Detect which cell encompasses the target text, then output its [x, y] center coordinate. 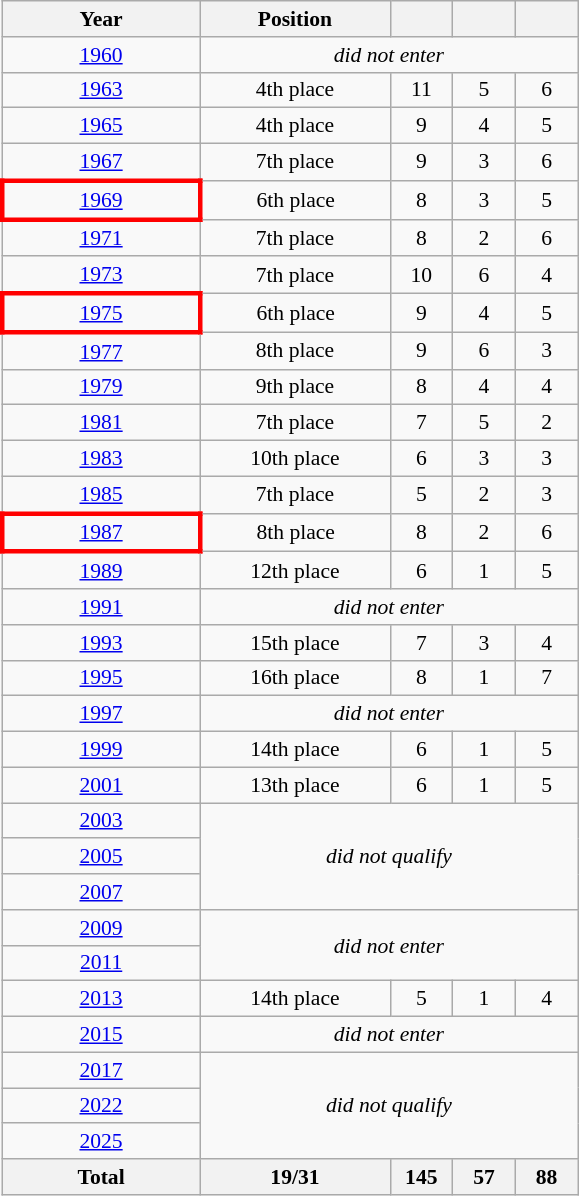
1971 [101, 238]
1995 [101, 678]
2001 [101, 785]
12th place [295, 570]
1993 [101, 643]
10th place [295, 459]
1969 [101, 200]
1989 [101, 570]
Total [101, 1177]
2022 [101, 1106]
1999 [101, 750]
2017 [101, 1070]
1983 [101, 459]
1975 [101, 314]
1981 [101, 423]
2005 [101, 857]
2009 [101, 928]
9th place [295, 387]
1967 [101, 162]
2011 [101, 963]
1997 [101, 714]
15th place [295, 643]
88 [546, 1177]
2025 [101, 1142]
2007 [101, 892]
145 [422, 1177]
1987 [101, 532]
1985 [101, 494]
1973 [101, 276]
16th place [295, 678]
Year [101, 19]
11 [422, 90]
1977 [101, 350]
1960 [101, 55]
10 [422, 276]
2013 [101, 999]
Position [295, 19]
1979 [101, 387]
2003 [101, 821]
1991 [101, 607]
57 [484, 1177]
13th place [295, 785]
2015 [101, 1035]
1965 [101, 126]
19/31 [295, 1177]
1963 [101, 90]
